Pinpoint the cell where the given text exists, returning its [x, y] midpoint coordinate. 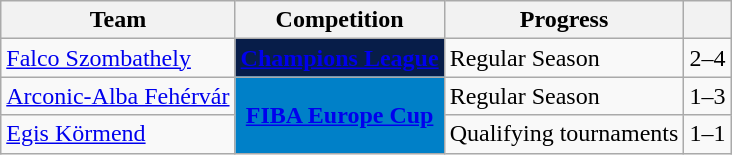
1–1 [708, 134]
Egis Körmend [118, 134]
Arconic-Alba Fehérvár [118, 96]
1–3 [708, 96]
2–4 [708, 58]
FIBA Europe Cup [340, 115]
Falco Szombathely [118, 58]
Champions League [340, 58]
Competition [340, 20]
Qualifying tournaments [564, 134]
Progress [564, 20]
Team [118, 20]
